Identify which cell holds the provided text, then report its (X, Y) central coordinate. 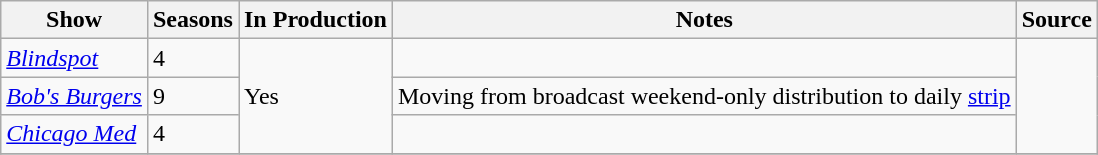
Bob's Burgers (74, 96)
Seasons (192, 20)
Chicago Med (74, 134)
In Production (315, 20)
Notes (704, 20)
Show (74, 20)
9 (192, 96)
Moving from broadcast weekend-only distribution to daily strip (704, 96)
Source (1056, 20)
Yes (315, 96)
Blindspot (74, 58)
